Output the [X, Y] coordinate of the center of the cell containing the given text.  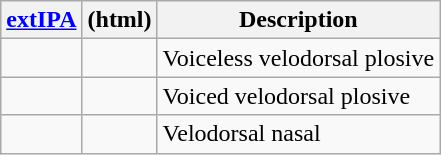
Velodorsal nasal [298, 134]
Description [298, 20]
Voiced velodorsal plosive [298, 96]
(html) [120, 20]
Voiceless velodorsal plosive [298, 58]
extIPA [42, 20]
